Search for the cell housing the specified text and yield its (X, Y) center coordinate. 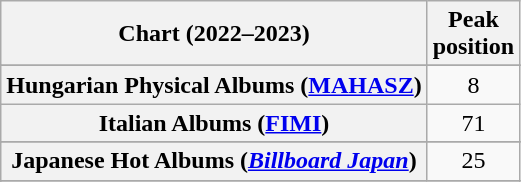
Italian Albums (FIMI) (214, 123)
Hungarian Physical Albums (MAHASZ) (214, 85)
8 (473, 85)
25 (473, 161)
Peakposition (473, 34)
71 (473, 123)
Chart (2022–2023) (214, 34)
Japanese Hot Albums (Billboard Japan) (214, 161)
